Detect which cell encompasses the target text, then output its [X, Y] center coordinate. 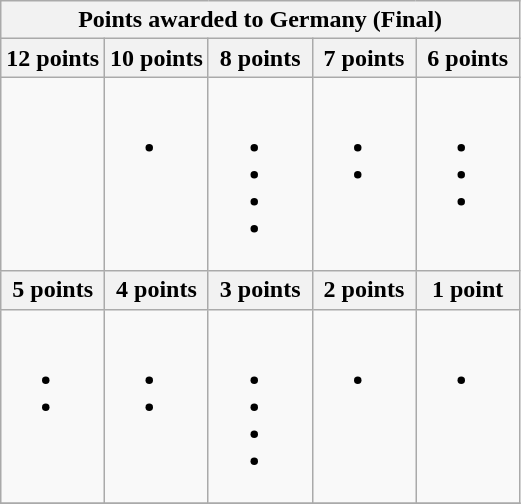
4 points [157, 290]
8 points [260, 58]
5 points [53, 290]
1 point [468, 290]
12 points [53, 58]
7 points [364, 58]
3 points [260, 290]
6 points [468, 58]
Points awarded to Germany (Final) [260, 20]
10 points [157, 58]
2 points [364, 290]
